Return [X, Y] of the center of cell containing provided text 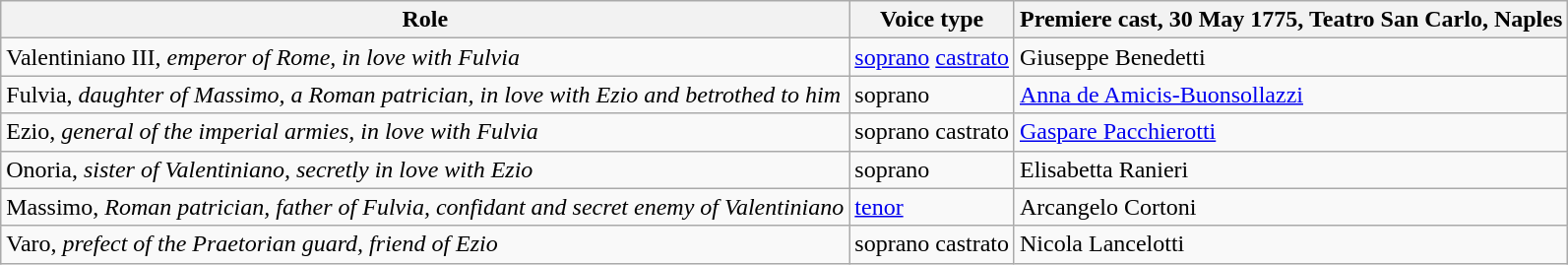
Varo, prefect of the Praetorian guard, friend of Ezio [425, 244]
Giuseppe Benedetti [1290, 57]
Ezio, general of the imperial armies, in love with Fulvia [425, 132]
Role [425, 20]
Gaspare Pacchierotti [1290, 132]
Massimo, Roman patrician, father of Fulvia, confidant and secret enemy of Valentiniano [425, 207]
tenor [932, 207]
Anna de Amicis-Buonsollazzi [1290, 95]
Voice type [932, 20]
Premiere cast, 30 May 1775, Teatro San Carlo, Naples [1290, 20]
Nicola Lancelotti [1290, 244]
Fulvia, daughter of Massimo, a Roman patrician, in love with Ezio and betrothed to him [425, 95]
Elisabetta Ranieri [1290, 169]
Onoria, sister of Valentiniano, secretly in love with Ezio [425, 169]
Arcangelo Cortoni [1290, 207]
Valentiniano III, emperor of Rome, in love with Fulvia [425, 57]
